Capture the cell that displays the provided text and extract its (X, Y) central coordinate. 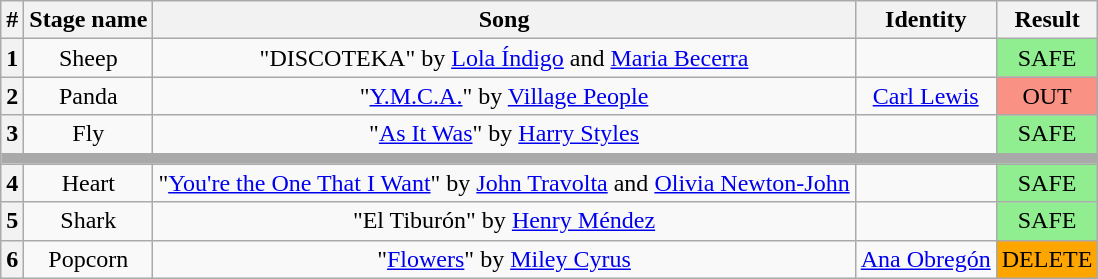
3 (12, 134)
Ana Obregón (926, 259)
Fly (88, 134)
Result (1047, 20)
Panda (88, 96)
Heart (88, 183)
"You're the One That I Want" by John Travolta and Olivia Newton-John (504, 183)
"Y.M.C.A." by Village People (504, 96)
Stage name (88, 20)
4 (12, 183)
"As It Was" by Harry Styles (504, 134)
Popcorn (88, 259)
Sheep (88, 58)
"DISCOTEKA" by Lola Índigo and Maria Becerra (504, 58)
# (12, 20)
"Flowers" by Miley Cyrus (504, 259)
Carl Lewis (926, 96)
1 (12, 58)
5 (12, 221)
Identity (926, 20)
OUT (1047, 96)
DELETE (1047, 259)
"El Tiburón" by Henry Méndez (504, 221)
2 (12, 96)
6 (12, 259)
Shark (88, 221)
Song (504, 20)
